Extract the (x, y) coordinate from the center of the cell holding the provided text.  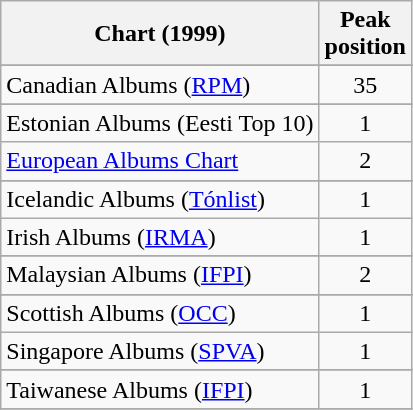
Icelandic Albums (Tónlist) (160, 199)
Malaysian Albums (IFPI) (160, 275)
Peakposition (365, 34)
Chart (1999) (160, 34)
European Albums Chart (160, 161)
35 (365, 85)
Singapore Albums (SPVA) (160, 351)
Canadian Albums (RPM) (160, 85)
Estonian Albums (Eesti Top 10) (160, 123)
Taiwanese Albums (IFPI) (160, 389)
Scottish Albums (OCC) (160, 313)
Irish Albums (IRMA) (160, 237)
